Return the [x, y] coordinate for the center point of the cell that contains the specified text.  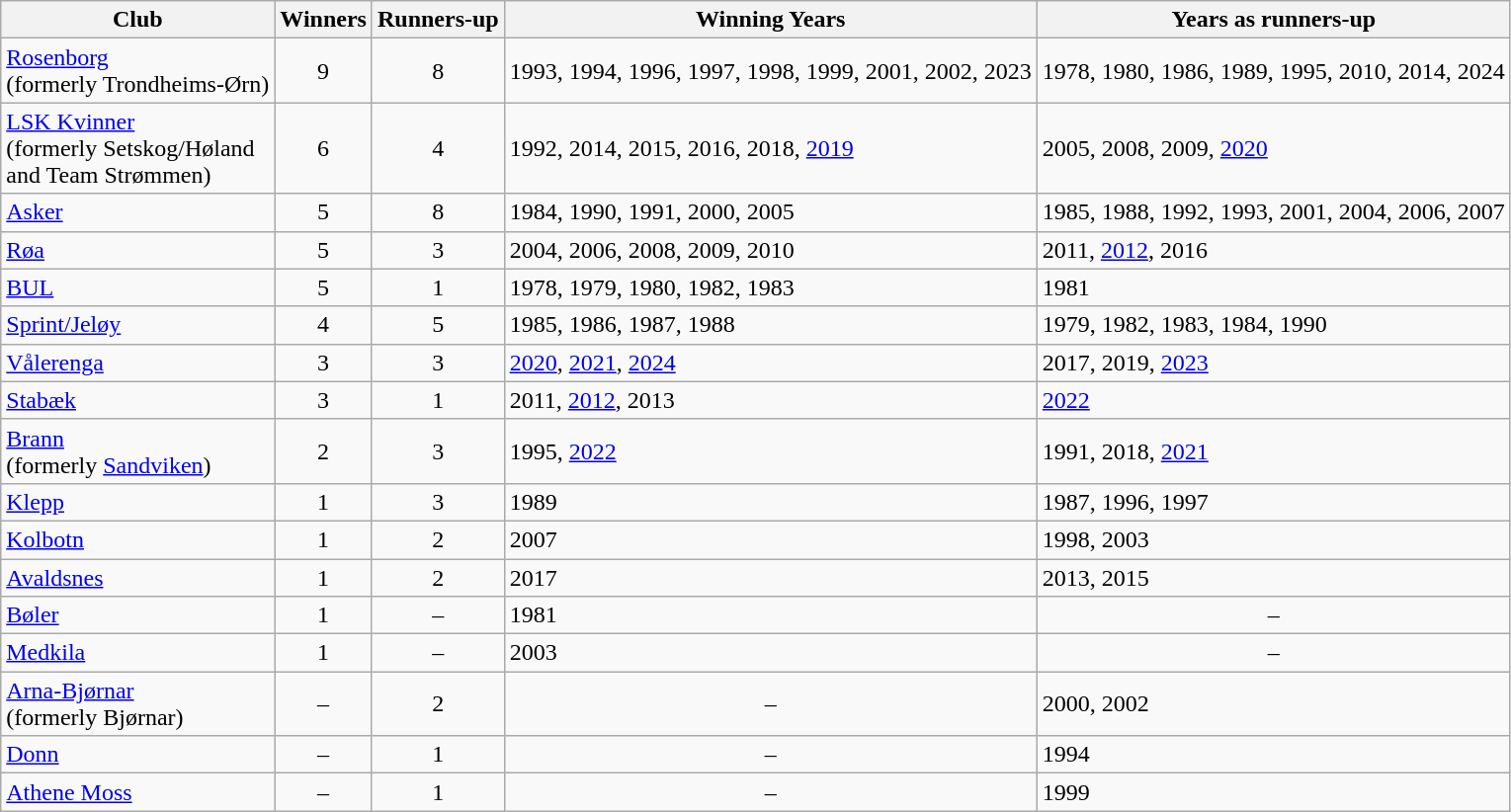
Kolbotn [138, 539]
LSK Kvinner(formerly Setskog/Hølandand Team Strømmen) [138, 148]
2022 [1273, 400]
1978, 1980, 1986, 1989, 1995, 2010, 2014, 2024 [1273, 71]
1985, 1988, 1992, 1993, 2001, 2004, 2006, 2007 [1273, 212]
1987, 1996, 1997 [1273, 502]
Sprint/Jeløy [138, 325]
6 [324, 148]
1991, 2018, 2021 [1273, 450]
2005, 2008, 2009, 2020 [1273, 148]
2011, 2012, 2013 [771, 400]
Years as runners-up [1273, 20]
Donn [138, 755]
Winning Years [771, 20]
1999 [1273, 792]
Athene Moss [138, 792]
1989 [771, 502]
Vålerenga [138, 363]
Medkila [138, 653]
Rosenborg(formerly Trondheims-Ørn) [138, 71]
1995, 2022 [771, 450]
1993, 1994, 1996, 1997, 1998, 1999, 2001, 2002, 2023 [771, 71]
Asker [138, 212]
Brann(formerly Sandviken) [138, 450]
2017 [771, 578]
1979, 1982, 1983, 1984, 1990 [1273, 325]
Klepp [138, 502]
BUL [138, 287]
Club [138, 20]
1994 [1273, 755]
1978, 1979, 1980, 1982, 1983 [771, 287]
Runners-up [438, 20]
1985, 1986, 1987, 1988 [771, 325]
2007 [771, 539]
2020, 2021, 2024 [771, 363]
1992, 2014, 2015, 2016, 2018, 2019 [771, 148]
Arna-Bjørnar(formerly Bjørnar) [138, 703]
2000, 2002 [1273, 703]
2004, 2006, 2008, 2009, 2010 [771, 250]
Avaldsnes [138, 578]
9 [324, 71]
2003 [771, 653]
1984, 1990, 1991, 2000, 2005 [771, 212]
Stabæk [138, 400]
Røa [138, 250]
Bøler [138, 615]
2017, 2019, 2023 [1273, 363]
2011, 2012, 2016 [1273, 250]
1998, 2003 [1273, 539]
2013, 2015 [1273, 578]
Winners [324, 20]
